Find where the given text appears and provide that cell's center as (x, y) coordinate. 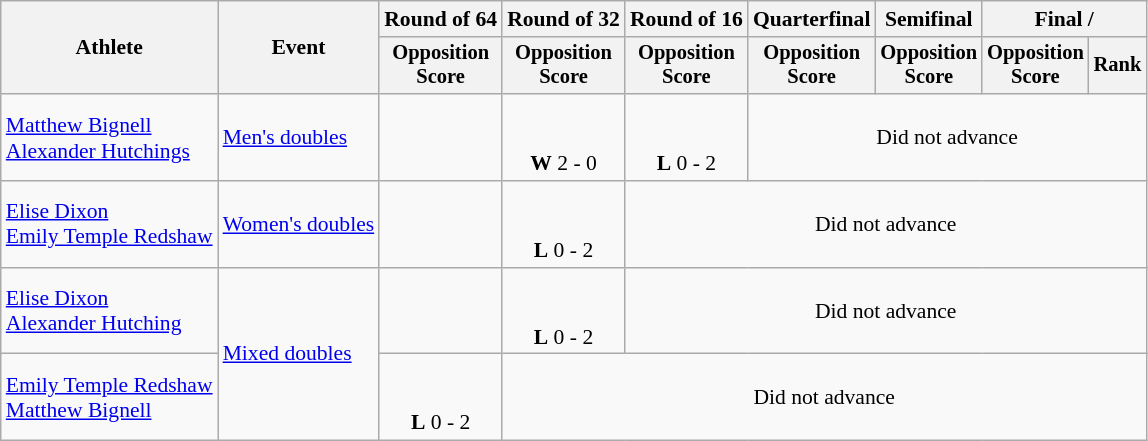
Men's doubles (299, 138)
Emily Temple RedshawMatthew Bignell (110, 398)
Quarterfinal (812, 19)
Event (299, 48)
Round of 32 (564, 19)
Matthew BignellAlexander Hutchings (110, 138)
Rank (1118, 66)
Semifinal (928, 19)
Mixed doubles (299, 354)
Elise DixonAlexander Hutching (110, 312)
Final / (1064, 19)
Round of 16 (686, 19)
Round of 64 (440, 19)
Women's doubles (299, 224)
Athlete (110, 48)
W 2 - 0 (564, 138)
Elise DixonEmily Temple Redshaw (110, 224)
